Determine the (X, Y) coordinate at the center of the cell enclosing the given text.  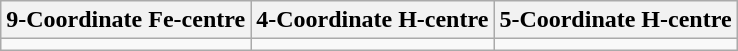
9-Coordinate Fe-centre (126, 20)
4-Coordinate H-centre (372, 20)
5-Coordinate H-centre (616, 20)
